Detect which cell encompasses the target text, then output its (X, Y) center coordinate. 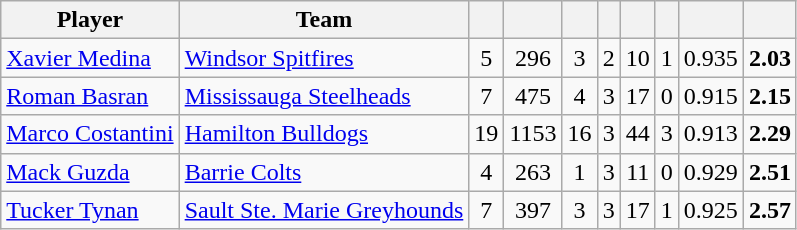
Team (324, 20)
2.51 (770, 172)
2.03 (770, 58)
10 (638, 58)
2.57 (770, 210)
Mack Guzda (90, 172)
2.29 (770, 134)
1153 (533, 134)
16 (580, 134)
Sault Ste. Marie Greyhounds (324, 210)
Marco Costantini (90, 134)
0.913 (710, 134)
5 (486, 58)
Windsor Spitfires (324, 58)
19 (486, 134)
0.929 (710, 172)
263 (533, 172)
0.935 (710, 58)
44 (638, 134)
0.915 (710, 96)
2.15 (770, 96)
397 (533, 210)
Tucker Tynan (90, 210)
296 (533, 58)
11 (638, 172)
Xavier Medina (90, 58)
Player (90, 20)
Barrie Colts (324, 172)
2 (608, 58)
Mississauga Steelheads (324, 96)
475 (533, 96)
Hamilton Bulldogs (324, 134)
0.925 (710, 210)
Roman Basran (90, 96)
